Detect which cell encompasses the target text, then output its [x, y] center coordinate. 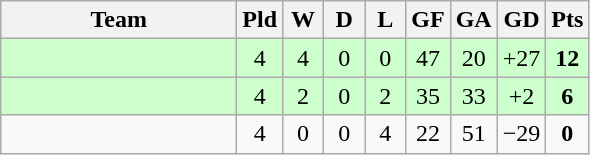
20 [474, 58]
Team [119, 20]
22 [428, 134]
+2 [522, 96]
GF [428, 20]
51 [474, 134]
12 [568, 58]
GA [474, 20]
Pts [568, 20]
−29 [522, 134]
D [344, 20]
35 [428, 96]
L [386, 20]
W [304, 20]
Pld [260, 20]
47 [428, 58]
6 [568, 96]
GD [522, 20]
33 [474, 96]
+27 [522, 58]
